Identify which cell holds the provided text, then report its [X, Y] central coordinate. 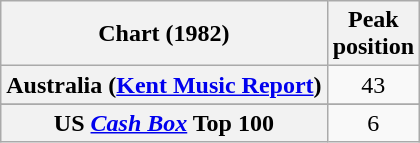
Australia (Kent Music Report) [164, 85]
43 [373, 85]
Chart (1982) [164, 34]
US Cash Box Top 100 [164, 123]
6 [373, 123]
Peakposition [373, 34]
